Scan for the cell matching the given text and deliver its (x, y) coordinate at center. 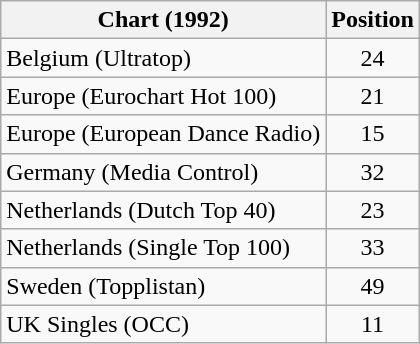
33 (373, 248)
15 (373, 134)
UK Singles (OCC) (164, 324)
24 (373, 58)
23 (373, 210)
Netherlands (Dutch Top 40) (164, 210)
Europe (Eurochart Hot 100) (164, 96)
Sweden (Topplistan) (164, 286)
11 (373, 324)
32 (373, 172)
Position (373, 20)
Europe (European Dance Radio) (164, 134)
Belgium (Ultratop) (164, 58)
Netherlands (Single Top 100) (164, 248)
Chart (1992) (164, 20)
49 (373, 286)
Germany (Media Control) (164, 172)
21 (373, 96)
